Detect which cell encompasses the target text, then output its (X, Y) center coordinate. 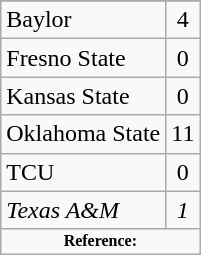
TCU (84, 172)
Kansas State (84, 96)
Oklahoma State (84, 134)
1 (183, 210)
4 (183, 20)
Baylor (84, 20)
Reference: (100, 241)
Texas A&M (84, 210)
11 (183, 134)
Fresno State (84, 58)
